Determine the [X, Y] coordinate at the center of the cell enclosing the given text.  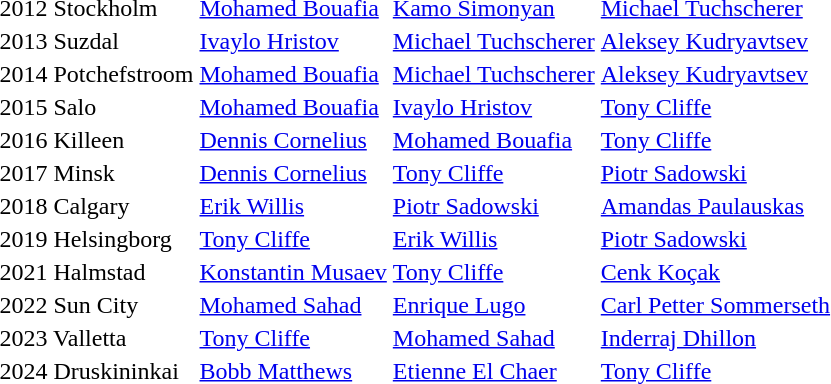
Konstantin Musaev [293, 272]
Carl Petter Sommerseth [715, 305]
Inderraj Dhillon [715, 338]
Amandas Paulauskas [715, 206]
Enrique Lugo [494, 305]
Cenk Koçak [715, 272]
